Pinpoint the cell where the given text exists, returning its [x, y] midpoint coordinate. 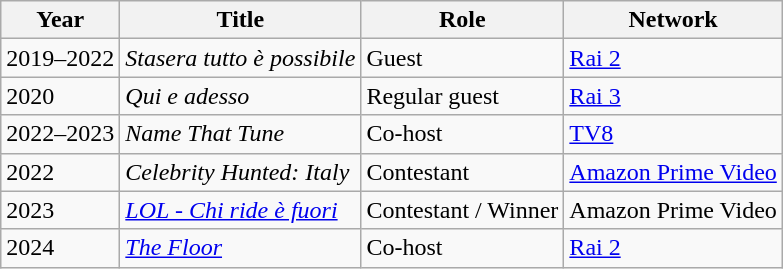
Stasera tutto è possibile [240, 58]
Qui e adesso [240, 96]
2022 [60, 172]
Celebrity Hunted: Italy [240, 172]
Guest [462, 58]
2019–2022 [60, 58]
Rai 3 [673, 96]
Regular guest [462, 96]
2024 [60, 248]
Contestant / Winner [462, 210]
Role [462, 20]
The Floor [240, 248]
TV8 [673, 134]
Title [240, 20]
Year [60, 20]
2020 [60, 96]
2023 [60, 210]
Name That Tune [240, 134]
Contestant [462, 172]
LOL - Chi ride è fuori [240, 210]
Network [673, 20]
2022–2023 [60, 134]
